Determine the (x, y) coordinate at the center of the cell enclosing the given text.  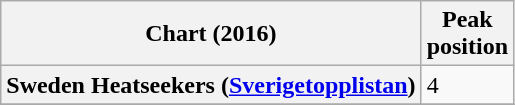
Sweden Heatseekers (Sverigetopplistan) (211, 85)
4 (467, 85)
Peakposition (467, 34)
Chart (2016) (211, 34)
